Return the [X, Y] coordinate for the center point of the cell that contains the specified text.  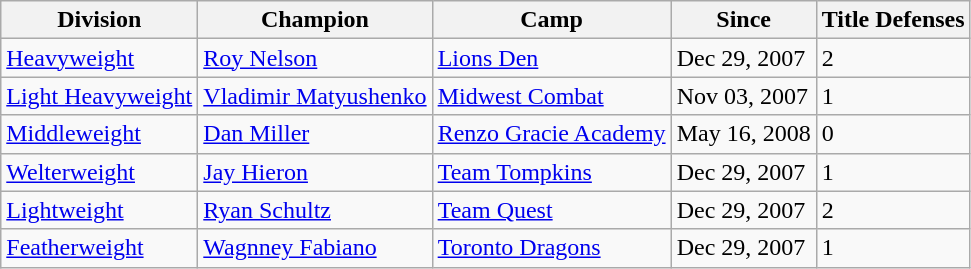
Midwest Combat [552, 96]
Light Heavyweight [100, 96]
Since [744, 20]
Camp [552, 20]
Welterweight [100, 172]
May 16, 2008 [744, 134]
Division [100, 20]
Roy Nelson [315, 58]
Featherweight [100, 248]
Wagnney Fabiano [315, 248]
Middleweight [100, 134]
Lightweight [100, 210]
Renzo Gracie Academy [552, 134]
Vladimir Matyushenko [315, 96]
Lions Den [552, 58]
Champion [315, 20]
Heavyweight [100, 58]
Nov 03, 2007 [744, 96]
Title Defenses [893, 20]
Dan Miller [315, 134]
Ryan Schultz [315, 210]
Team Quest [552, 210]
Jay Hieron [315, 172]
Toronto Dragons [552, 248]
0 [893, 134]
Team Tompkins [552, 172]
